Detect which cell encompasses the target text, then output its (x, y) center coordinate. 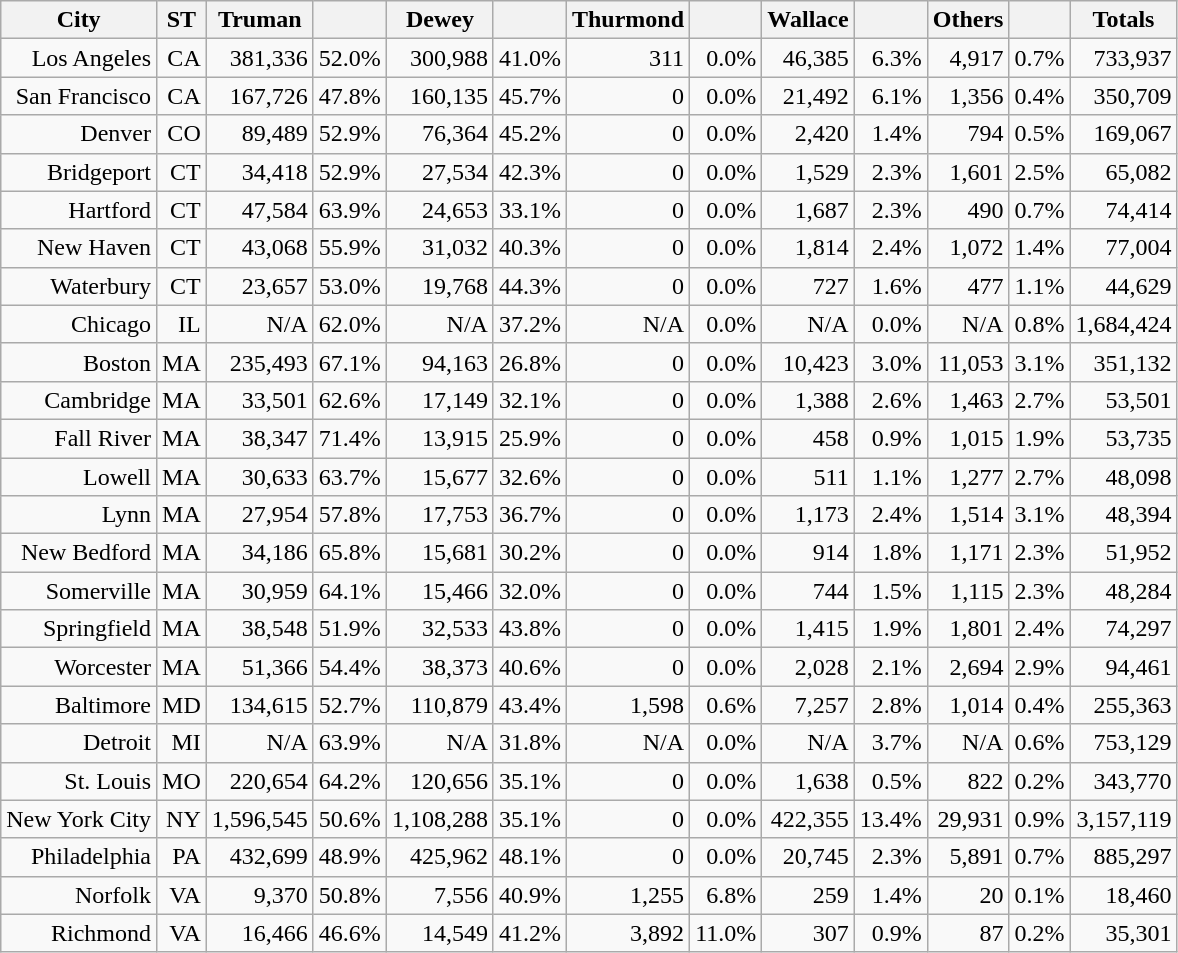
Hartford (79, 210)
34,186 (260, 553)
51,366 (260, 667)
44,629 (1124, 286)
48,284 (1124, 591)
1,108,288 (440, 819)
21,492 (808, 96)
259 (808, 895)
32.0% (530, 591)
46.6% (350, 933)
42.3% (530, 172)
1,171 (968, 553)
64.2% (350, 781)
4,917 (968, 58)
343,770 (1124, 781)
17,753 (440, 515)
33,501 (260, 400)
30.2% (530, 553)
1,596,545 (260, 819)
1,014 (968, 705)
14,549 (440, 933)
311 (628, 58)
48,098 (1124, 477)
54.4% (350, 667)
Wallace (808, 20)
35,301 (1124, 933)
67.1% (350, 362)
37.2% (530, 324)
110,879 (440, 705)
38,373 (440, 667)
46,385 (808, 58)
3,157,119 (1124, 819)
914 (808, 553)
27,534 (440, 172)
3.7% (890, 743)
Richmond (79, 933)
1,015 (968, 438)
6.1% (890, 96)
20 (968, 895)
1,687 (808, 210)
33.1% (530, 210)
94,163 (440, 362)
15,677 (440, 477)
ST (182, 20)
24,653 (440, 210)
Dewey (440, 20)
Fall River (79, 438)
40.9% (530, 895)
41.0% (530, 58)
6.3% (890, 58)
1,115 (968, 591)
51.9% (350, 629)
255,363 (1124, 705)
32,533 (440, 629)
94,461 (1124, 667)
3.0% (890, 362)
169,067 (1124, 134)
53,501 (1124, 400)
490 (968, 210)
7,257 (808, 705)
77,004 (1124, 248)
1,388 (808, 400)
48.1% (530, 857)
62.0% (350, 324)
1,463 (968, 400)
15,466 (440, 591)
45.7% (530, 96)
34,418 (260, 172)
300,988 (440, 58)
38,347 (260, 438)
Bridgeport (79, 172)
Philadelphia (79, 857)
45.2% (530, 134)
Waterbury (79, 286)
753,129 (1124, 743)
32.1% (530, 400)
422,355 (808, 819)
43,068 (260, 248)
477 (968, 286)
1.5% (890, 591)
32.6% (530, 477)
727 (808, 286)
25.9% (530, 438)
47.8% (350, 96)
2.9% (1040, 667)
51,952 (1124, 553)
458 (808, 438)
48.9% (350, 857)
1,356 (968, 96)
87 (968, 933)
St. Louis (79, 781)
48,394 (1124, 515)
Denver (79, 134)
744 (808, 591)
43.4% (530, 705)
Somerville (79, 591)
31.8% (530, 743)
Boston (79, 362)
Springfield (79, 629)
0.8% (1040, 324)
134,615 (260, 705)
47,584 (260, 210)
27,954 (260, 515)
235,493 (260, 362)
41.2% (530, 933)
52.0% (350, 58)
Norfolk (79, 895)
Detroit (79, 743)
351,132 (1124, 362)
381,336 (260, 58)
1,598 (628, 705)
74,297 (1124, 629)
65,082 (1124, 172)
65.8% (350, 553)
1,814 (808, 248)
167,726 (260, 96)
1,415 (808, 629)
New York City (79, 819)
120,656 (440, 781)
432,699 (260, 857)
822 (968, 781)
MD (182, 705)
6.8% (726, 895)
885,297 (1124, 857)
1,255 (628, 895)
City (79, 20)
220,654 (260, 781)
55.9% (350, 248)
Others (968, 20)
New Haven (79, 248)
511 (808, 477)
2,420 (808, 134)
Los Angeles (79, 58)
30,959 (260, 591)
2.6% (890, 400)
9,370 (260, 895)
PA (182, 857)
1,684,424 (1124, 324)
1,601 (968, 172)
1.8% (890, 553)
San Francisco (79, 96)
2.8% (890, 705)
53,735 (1124, 438)
13.4% (890, 819)
50.8% (350, 895)
63.7% (350, 477)
18,460 (1124, 895)
23,657 (260, 286)
Lowell (79, 477)
29,931 (968, 819)
2.1% (890, 667)
Chicago (79, 324)
5,891 (968, 857)
Truman (260, 20)
10,423 (808, 362)
26.8% (530, 362)
160,135 (440, 96)
64.1% (350, 591)
16,466 (260, 933)
36.7% (530, 515)
15,681 (440, 553)
19,768 (440, 286)
52.7% (350, 705)
13,915 (440, 438)
11.0% (726, 933)
1,529 (808, 172)
1,173 (808, 515)
76,364 (440, 134)
40.3% (530, 248)
Worcester (79, 667)
1,801 (968, 629)
89,489 (260, 134)
1,514 (968, 515)
2,694 (968, 667)
794 (968, 134)
53.0% (350, 286)
40.6% (530, 667)
1,072 (968, 248)
11,053 (968, 362)
CO (182, 134)
44.3% (530, 286)
MI (182, 743)
50.6% (350, 819)
7,556 (440, 895)
350,709 (1124, 96)
2.5% (1040, 172)
307 (808, 933)
62.6% (350, 400)
Totals (1124, 20)
Thurmond (628, 20)
1,638 (808, 781)
30,633 (260, 477)
1,277 (968, 477)
0.1% (1040, 895)
31,032 (440, 248)
71.4% (350, 438)
3,892 (628, 933)
Cambridge (79, 400)
43.8% (530, 629)
MO (182, 781)
74,414 (1124, 210)
38,548 (260, 629)
Lynn (79, 515)
IL (182, 324)
733,937 (1124, 58)
1.6% (890, 286)
425,962 (440, 857)
2,028 (808, 667)
Baltimore (79, 705)
17,149 (440, 400)
New Bedford (79, 553)
NY (182, 819)
20,745 (808, 857)
57.8% (350, 515)
